Extract the (X, Y) coordinate from the center of the cell holding the provided text.  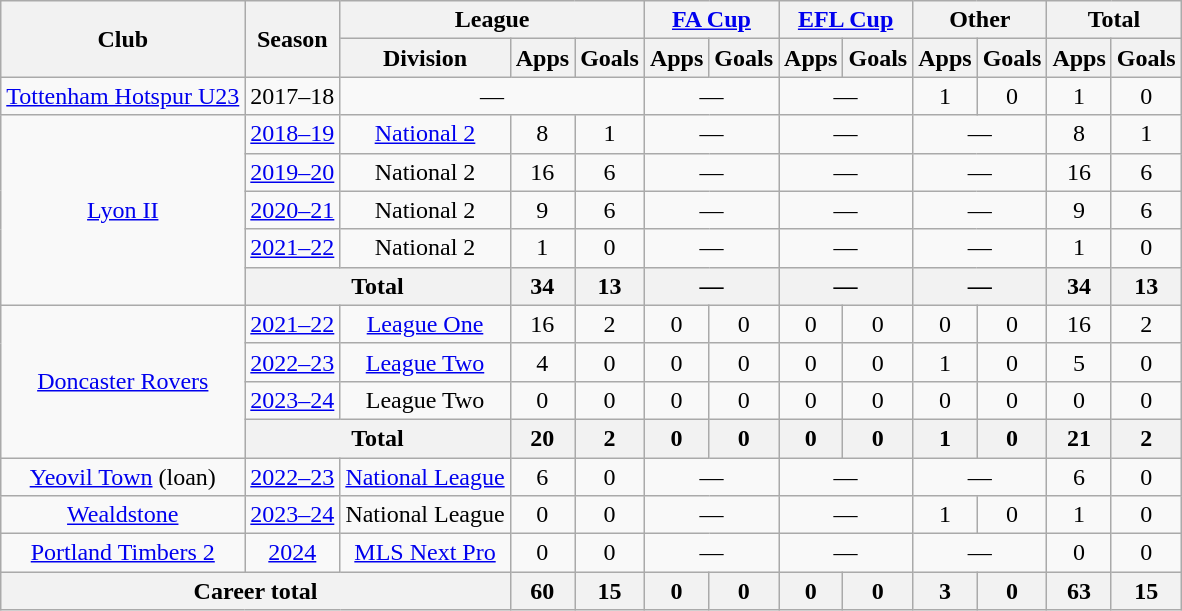
Doncaster Rovers (123, 381)
2019–20 (292, 172)
Other (980, 20)
League One (425, 324)
Career total (256, 591)
EFL Cup (846, 20)
60 (542, 591)
4 (542, 362)
FA Cup (711, 20)
21 (1079, 438)
League (492, 20)
2018–19 (292, 134)
Tottenham Hotspur U23 (123, 96)
2017–18 (292, 96)
MLS Next Pro (425, 553)
63 (1079, 591)
Portland Timbers 2 (123, 553)
Club (123, 39)
Wealdstone (123, 515)
Yeovil Town (loan) (123, 477)
3 (945, 591)
5 (1079, 362)
2020–21 (292, 210)
Lyon II (123, 210)
Season (292, 39)
20 (542, 438)
Division (425, 58)
2024 (292, 553)
